Output the [x, y] coordinate of the center of the cell containing the given text.  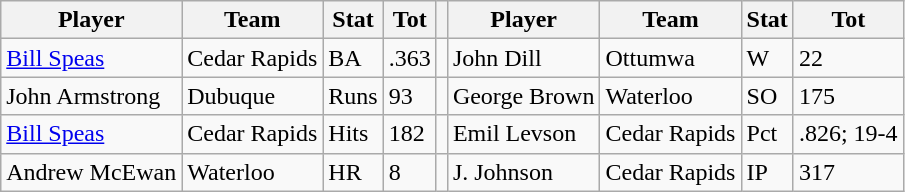
317 [848, 172]
Runs [353, 96]
Hits [353, 134]
John Armstrong [92, 96]
175 [848, 96]
George Brown [524, 96]
.826; 19-4 [848, 134]
.363 [410, 58]
J. Johnson [524, 172]
SO [767, 96]
BA [353, 58]
Andrew McEwan [92, 172]
22 [848, 58]
Ottumwa [670, 58]
Pct [767, 134]
182 [410, 134]
8 [410, 172]
W [767, 58]
Emil Levson [524, 134]
IP [767, 172]
John Dill [524, 58]
Dubuque [252, 96]
93 [410, 96]
HR [353, 172]
